Locate the cell with the specified text and output its (x, y) center coordinate. 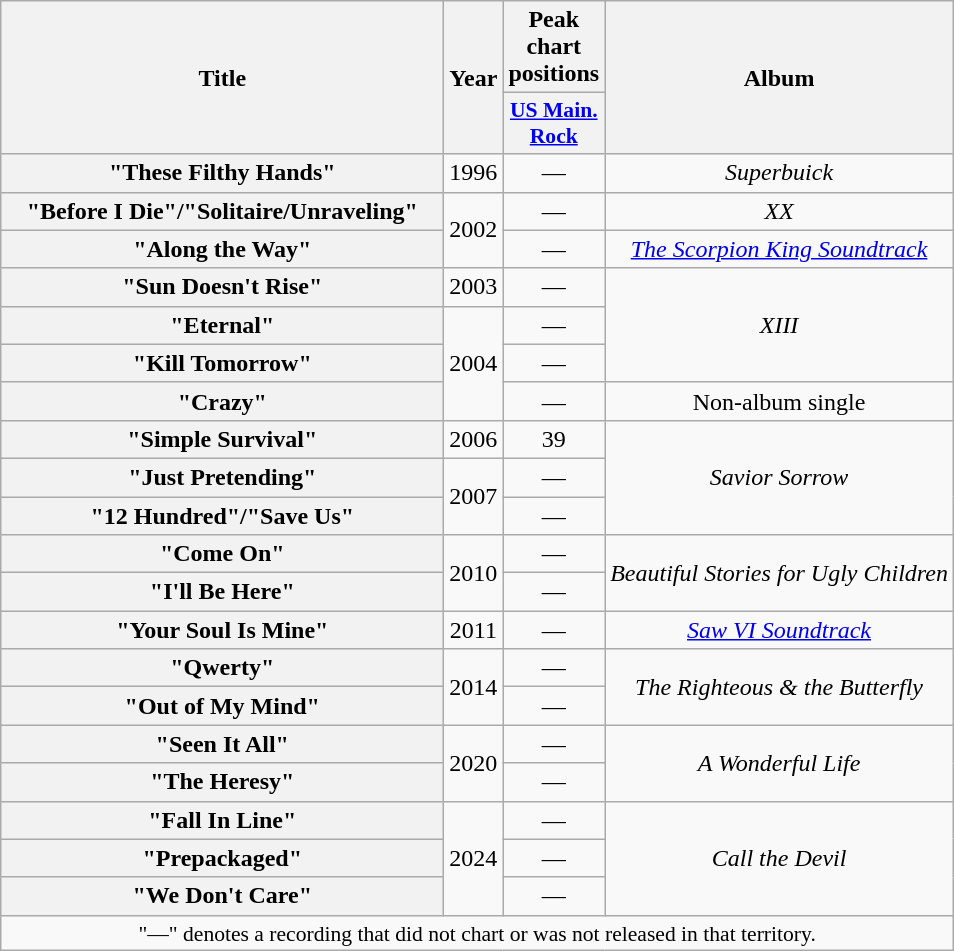
1996 (474, 173)
Album (780, 78)
2020 (474, 763)
"Your Soul Is Mine" (222, 630)
"Qwerty" (222, 668)
2002 (474, 230)
XIII (780, 325)
2004 (474, 363)
2006 (474, 439)
Call the Devil (780, 858)
"Out of My Mind" (222, 706)
Year (474, 78)
Superbuick (780, 173)
2011 (474, 630)
"Sun Doesn't Rise" (222, 287)
"Prepackaged" (222, 858)
Savior Sorrow (780, 477)
2014 (474, 687)
Peak chart positions (554, 47)
"Fall In Line" (222, 820)
"Kill Tomorrow" (222, 363)
"Simple Survival" (222, 439)
Title (222, 78)
"Before I Die"/"Solitaire/Unraveling" (222, 211)
"Seen It All" (222, 744)
"The Heresy" (222, 782)
2003 (474, 287)
Saw VI Soundtrack (780, 630)
A Wonderful Life (780, 763)
"—" denotes a recording that did not chart or was not released in that territory. (478, 933)
"Along the Way" (222, 249)
Beautiful Stories for Ugly Children (780, 573)
"12 Hundred"/"Save Us" (222, 515)
Non-album single (780, 401)
2010 (474, 573)
"Come On" (222, 554)
XX (780, 211)
"These Filthy Hands" (222, 173)
39 (554, 439)
"Crazy" (222, 401)
2007 (474, 496)
2024 (474, 858)
The Scorpion King Soundtrack (780, 249)
"Just Pretending" (222, 477)
"Eternal" (222, 325)
"We Don't Care" (222, 896)
US Main. Rock (554, 124)
"I'll Be Here" (222, 592)
The Righteous & the Butterfly (780, 687)
